Extract the [X, Y] coordinate from the center of the cell holding the provided text.  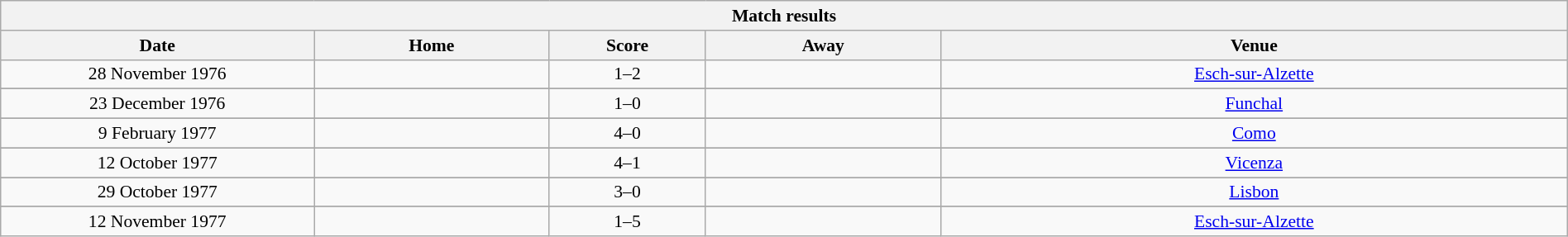
9 February 1977 [157, 134]
1–2 [627, 74]
4–0 [627, 134]
Venue [1254, 45]
Date [157, 45]
12 October 1977 [157, 163]
Lisbon [1254, 192]
Match results [784, 16]
Home [432, 45]
29 October 1977 [157, 192]
23 December 1976 [157, 104]
1–0 [627, 104]
3–0 [627, 192]
Como [1254, 134]
28 November 1976 [157, 74]
Away [823, 45]
Vicenza [1254, 163]
1–5 [627, 222]
12 November 1977 [157, 222]
Score [627, 45]
Funchal [1254, 104]
4–1 [627, 163]
